From the cell containing the given text, extract its center point as (x, y) coordinate. 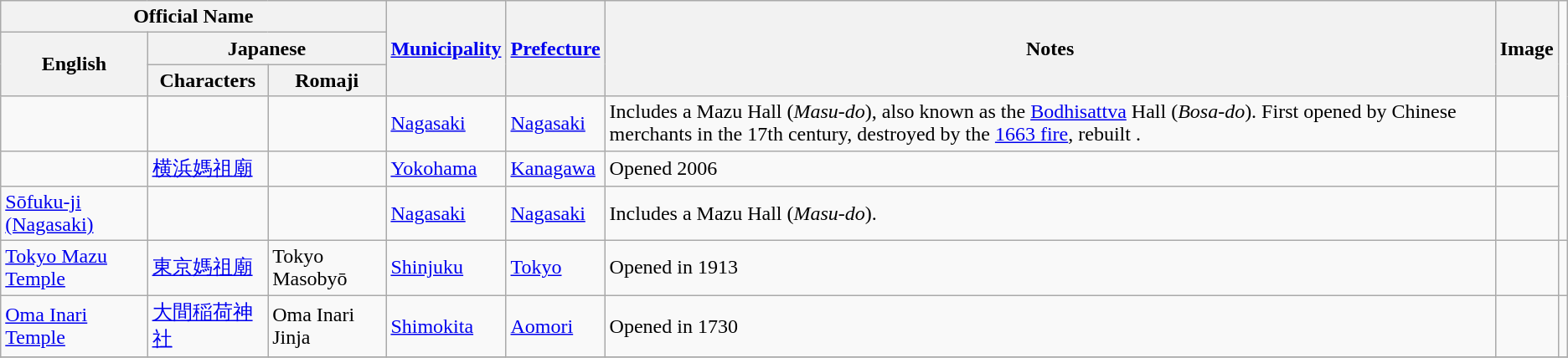
Tokyo Masobyō (327, 268)
Japanese (266, 49)
Yokohama (446, 169)
English (74, 64)
Tokyo (555, 268)
大間稲荷神社 (208, 326)
Municipality (446, 49)
Aomori (555, 326)
Romaji (327, 80)
Image (1526, 49)
Kanagawa (555, 169)
Opened 2006 (1050, 169)
Oma Inari Temple (74, 326)
Prefecture (555, 49)
Oma Inari Jinja (327, 326)
Shimokita (446, 326)
Includes a Mazu Hall (Masu-do). (1050, 214)
Characters (208, 80)
Notes (1050, 49)
Official Name (193, 17)
横浜媽祖廟 (208, 169)
Sōfuku-ji (Nagasaki) (74, 214)
Opened in 1913 (1050, 268)
東京媽祖廟 (208, 268)
Opened in 1730 (1050, 326)
Tokyo Mazu Temple (74, 268)
Shinjuku (446, 268)
